For the text-containing cell, return its midpoint in (x, y) coordinate format. 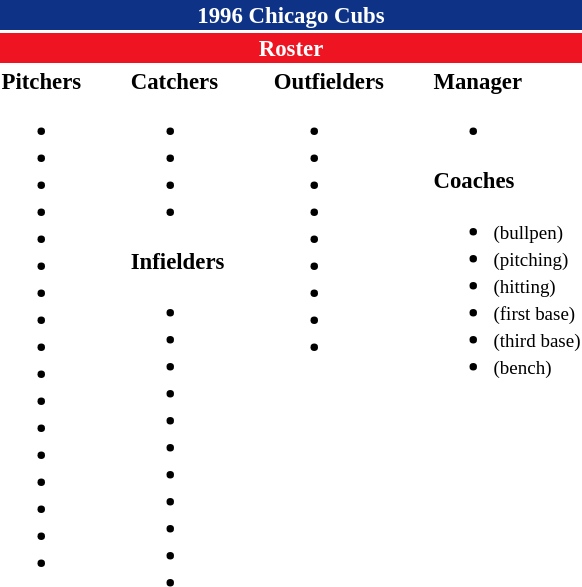
Roster (291, 48)
1996 Chicago Cubs (291, 15)
